Return [x, y] of the center of cell containing provided text 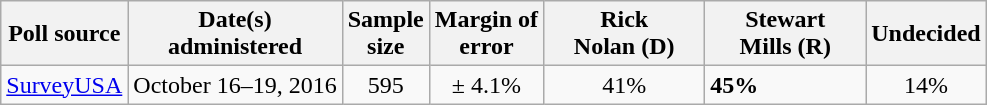
45% [786, 85]
Margin oferror [486, 34]
RickNolan (D) [624, 34]
October 16–19, 2016 [235, 85]
Date(s)administered [235, 34]
Poll source [64, 34]
± 4.1% [486, 85]
Samplesize [386, 34]
41% [624, 85]
StewartMills (R) [786, 34]
595 [386, 85]
14% [926, 85]
SurveyUSA [64, 85]
Undecided [926, 34]
